Capture the cell that displays the provided text and extract its [x, y] central coordinate. 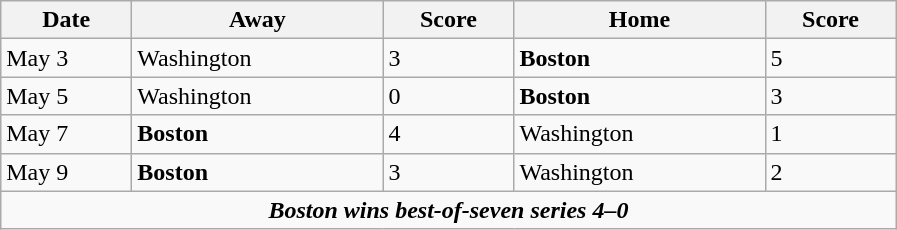
May 7 [66, 134]
5 [830, 58]
May 5 [66, 96]
Away [258, 20]
Boston wins best-of-seven series 4–0 [448, 210]
0 [448, 96]
Date [66, 20]
2 [830, 172]
May 9 [66, 172]
Home [640, 20]
4 [448, 134]
May 3 [66, 58]
1 [830, 134]
